From the cell containing the given text, extract its center point as [x, y] coordinate. 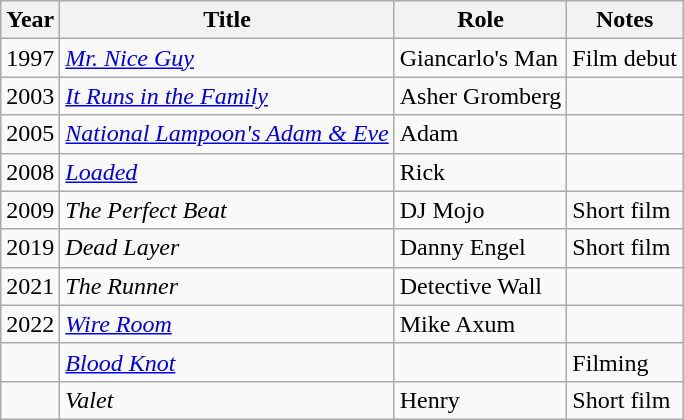
Notes [625, 20]
Title [227, 20]
2022 [30, 324]
Filming [625, 362]
Mike Axum [480, 324]
Film debut [625, 58]
2021 [30, 286]
The Perfect Beat [227, 210]
Dead Layer [227, 248]
Henry [480, 400]
Asher Gromberg [480, 96]
The Runner [227, 286]
Valet [227, 400]
Role [480, 20]
It Runs in the Family [227, 96]
2005 [30, 134]
DJ Mojo [480, 210]
2008 [30, 172]
2003 [30, 96]
Danny Engel [480, 248]
Mr. Nice Guy [227, 58]
2019 [30, 248]
Year [30, 20]
Detective Wall [480, 286]
2009 [30, 210]
Adam [480, 134]
Loaded [227, 172]
National Lampoon's Adam & Eve [227, 134]
Blood Knot [227, 362]
Rick [480, 172]
Giancarlo's Man [480, 58]
1997 [30, 58]
Wire Room [227, 324]
